Capture the cell that displays the provided text and extract its (X, Y) central coordinate. 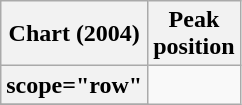
scope="row" (74, 85)
Chart (2004) (74, 34)
Peakposition (194, 34)
